From the cell containing the given text, extract its center point as (x, y) coordinate. 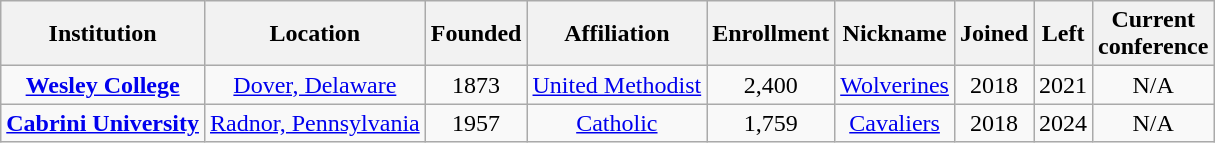
Founded (476, 34)
2021 (1064, 85)
Wesley College (103, 85)
Dover, Delaware (314, 85)
Institution (103, 34)
2,400 (771, 85)
Currentconference (1154, 34)
1957 (476, 123)
Catholic (617, 123)
Joined (994, 34)
Radnor, Pennsylvania (314, 123)
1,759 (771, 123)
Cabrini University (103, 123)
2024 (1064, 123)
Affiliation (617, 34)
Left (1064, 34)
1873 (476, 85)
Wolverines (895, 85)
Cavaliers (895, 123)
Enrollment (771, 34)
Nickname (895, 34)
United Methodist (617, 85)
Location (314, 34)
